From the cell containing the given text, extract its center point as (X, Y) coordinate. 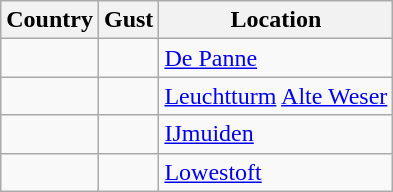
Lowestoft (276, 172)
De Panne (276, 58)
Country (50, 20)
Leuchtturm Alte Weser (276, 96)
IJmuiden (276, 134)
Location (276, 20)
Gust (128, 20)
